Capture the cell that displays the provided text and extract its (x, y) central coordinate. 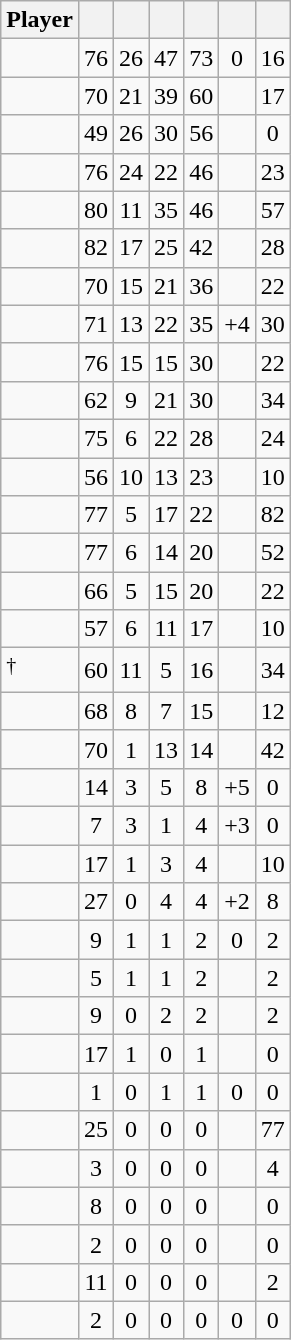
+2 (238, 902)
52 (272, 553)
+5 (238, 787)
† (40, 670)
80 (96, 210)
47 (166, 58)
39 (166, 96)
12 (272, 711)
49 (96, 134)
27 (96, 902)
+4 (238, 324)
75 (96, 438)
+3 (238, 826)
62 (96, 400)
Player (40, 20)
66 (96, 591)
36 (202, 286)
73 (202, 58)
68 (96, 711)
71 (96, 324)
